From the cell containing the given text, extract its center point as [x, y] coordinate. 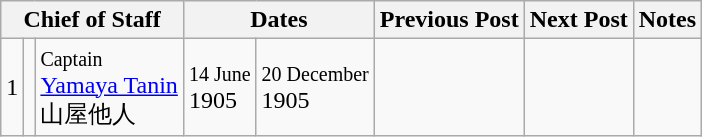
20 December1905 [315, 88]
CaptainYamaya Tanin山屋他人 [109, 88]
Dates [278, 20]
Previous Post [449, 20]
14 June1905 [220, 88]
Chief of Staff [92, 20]
Next Post [578, 20]
Notes [667, 20]
1 [12, 88]
